Locate the cell with the specified text and output its (x, y) center coordinate. 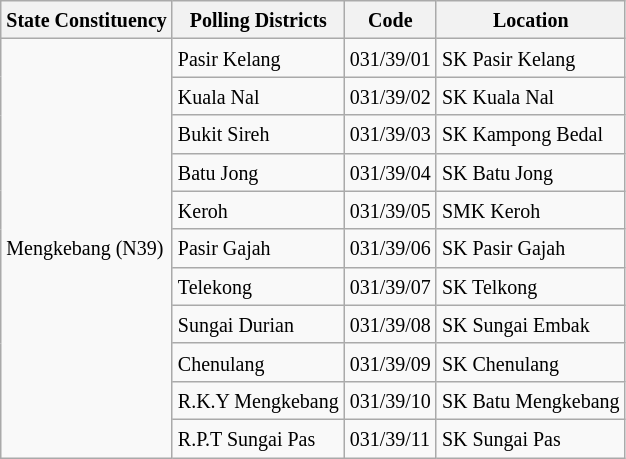
Mengkebang (N39) (87, 248)
SK Pasir Gajah (530, 248)
SK Sungai Pas (530, 438)
SMK Keroh (530, 210)
Telekong (258, 286)
Pasir Kelang (258, 58)
031/39/04 (390, 172)
State Constituency (87, 20)
Chenulang (258, 362)
031/39/11 (390, 438)
R.P.T Sungai Pas (258, 438)
SK Sungai Embak (530, 324)
SK Kampong Bedal (530, 134)
Polling Districts (258, 20)
031/39/07 (390, 286)
Location (530, 20)
R.K.Y Mengkebang (258, 400)
SK Pasir Kelang (530, 58)
031/39/08 (390, 324)
Code (390, 20)
SK Telkong (530, 286)
031/39/01 (390, 58)
Kuala Nal (258, 96)
Pasir Gajah (258, 248)
Keroh (258, 210)
031/39/02 (390, 96)
Bukit Sireh (258, 134)
Batu Jong (258, 172)
SK Kuala Nal (530, 96)
031/39/05 (390, 210)
031/39/10 (390, 400)
SK Batu Jong (530, 172)
031/39/09 (390, 362)
031/39/06 (390, 248)
031/39/03 (390, 134)
SK Chenulang (530, 362)
SK Batu Mengkebang (530, 400)
Sungai Durian (258, 324)
